For the text-containing cell, return its midpoint in [X, Y] coordinate format. 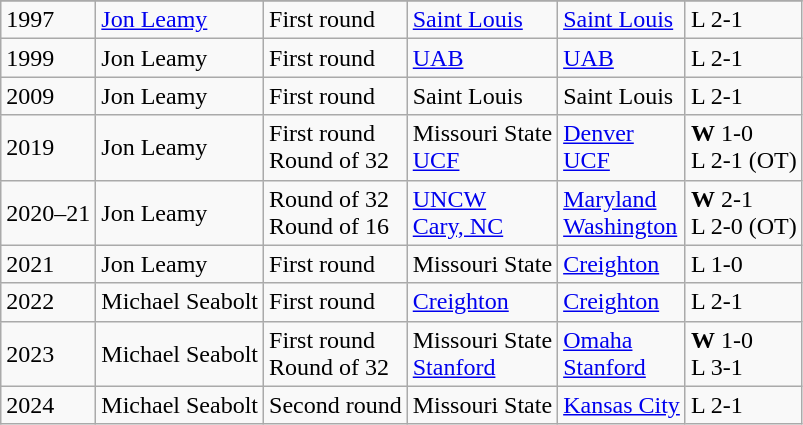
DenverUCF [622, 148]
2009 [48, 96]
MarylandWashington [622, 212]
Round of 32Round of 16 [336, 212]
Missouri StateUCF [482, 148]
UNCWCary, NC [482, 212]
W 1-0 L 3-1 [744, 354]
2022 [48, 302]
2024 [48, 405]
W 1-0 L 2-1 (OT) [744, 148]
1997 [48, 20]
W 2-1 L 2-0 (OT) [744, 212]
Missouri StateStanford [482, 354]
2020–21 [48, 212]
OmahaStanford [622, 354]
Kansas City [622, 405]
2023 [48, 354]
L 1-0 [744, 264]
2019 [48, 148]
2021 [48, 264]
Second round [336, 405]
1999 [48, 58]
